Output the [x, y] coordinate of the center of the cell containing the given text.  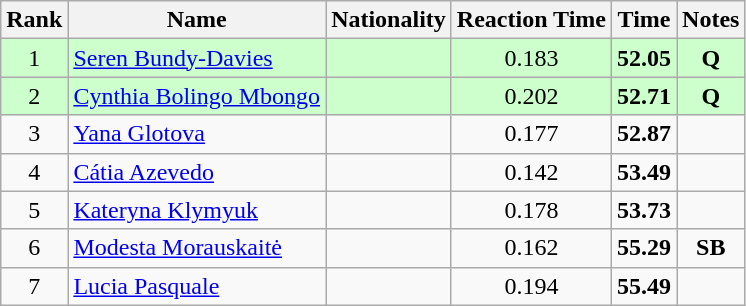
7 [34, 286]
4 [34, 172]
Modesta Morauskaitė [197, 248]
0.183 [531, 58]
53.73 [644, 210]
2 [34, 96]
Cynthia Bolingo Mbongo [197, 96]
Time [644, 20]
SB [711, 248]
55.49 [644, 286]
6 [34, 248]
55.29 [644, 248]
0.162 [531, 248]
Lucia Pasquale [197, 286]
52.87 [644, 134]
Seren Bundy-Davies [197, 58]
52.71 [644, 96]
Nationality [389, 20]
Notes [711, 20]
Name [197, 20]
Yana Glotova [197, 134]
3 [34, 134]
1 [34, 58]
0.194 [531, 286]
Cátia Azevedo [197, 172]
Rank [34, 20]
0.178 [531, 210]
0.142 [531, 172]
0.202 [531, 96]
Kateryna Klymyuk [197, 210]
52.05 [644, 58]
5 [34, 210]
0.177 [531, 134]
53.49 [644, 172]
Reaction Time [531, 20]
